Pinpoint the cell where the given text exists, returning its (x, y) midpoint coordinate. 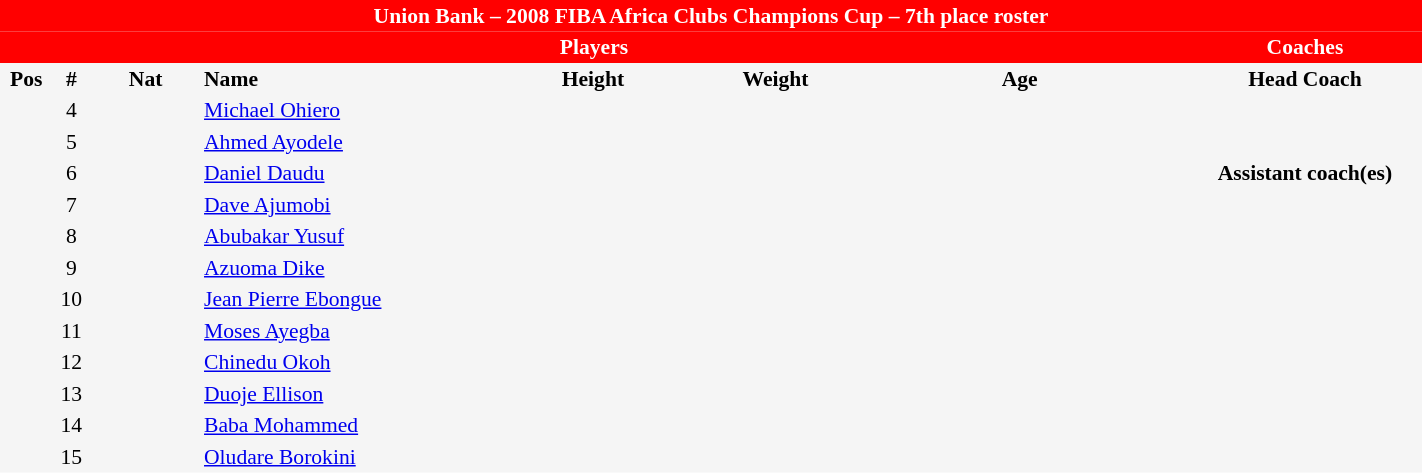
5 (71, 142)
Ahmed Ayodele (344, 142)
Abubakar Yusuf (344, 236)
Height (592, 79)
Union Bank – 2008 FIBA Africa Clubs Champions Cup – 7th place roster (711, 16)
9 (71, 268)
Duoje Ellison (344, 394)
Oludare Borokini (344, 457)
6 (71, 174)
Azuoma Dike (344, 268)
Assistant coach(es) (1305, 174)
8 (71, 236)
Daniel Daudu (344, 174)
Nat (146, 79)
Weight (776, 79)
14 (71, 426)
Name (344, 79)
Moses Ayegba (344, 331)
Jean Pierre Ebongue (344, 300)
Players (594, 48)
7 (71, 205)
# (71, 79)
Pos (26, 79)
Dave Ajumobi (344, 205)
Baba Mohammed (344, 426)
Head Coach (1305, 79)
11 (71, 331)
12 (71, 362)
4 (71, 110)
Coaches (1305, 48)
Chinedu Okoh (344, 362)
10 (71, 300)
13 (71, 394)
Michael Ohiero (344, 110)
15 (71, 457)
Age (1020, 79)
